Find where the given text appears and provide that cell's center as [X, Y] coordinate. 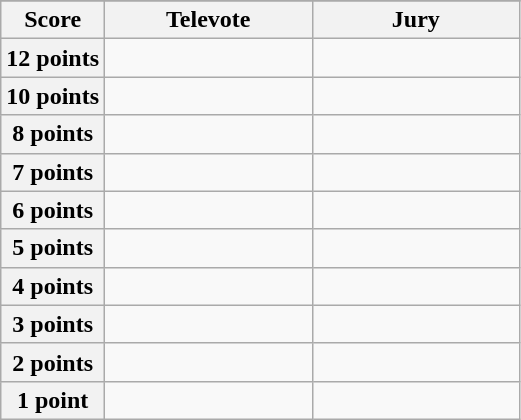
3 points [53, 324]
Televote [209, 20]
8 points [53, 134]
10 points [53, 96]
Jury [416, 20]
7 points [53, 172]
Score [53, 20]
2 points [53, 362]
12 points [53, 58]
4 points [53, 286]
1 point [53, 400]
5 points [53, 248]
6 points [53, 210]
